Extract the (x, y) coordinate from the center of the cell holding the provided text.  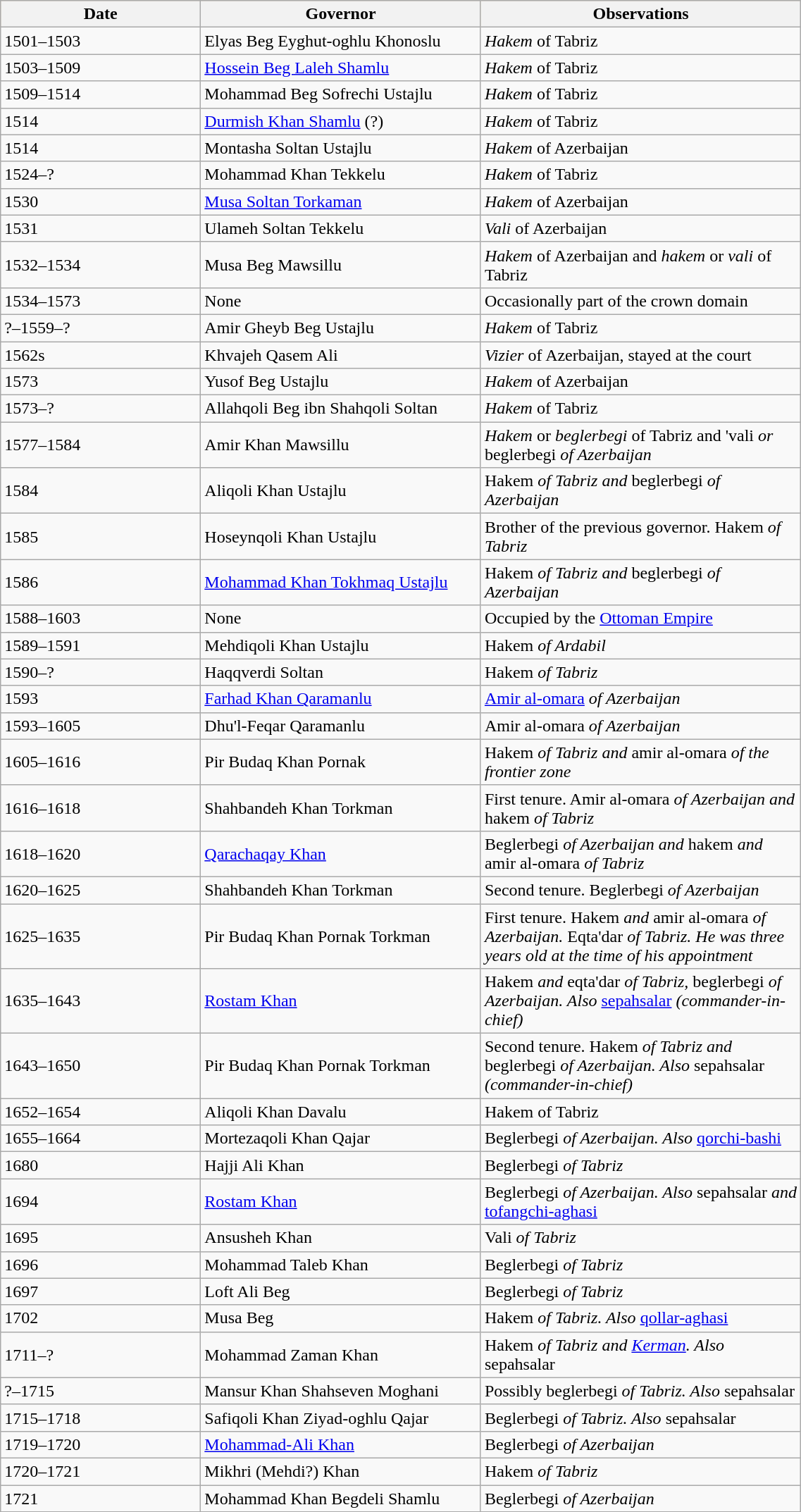
1534–1573 (101, 301)
Second tenure. Beglerbegi of Azerbaijan (640, 890)
Aliqoli Khan Ustajlu (341, 490)
1618–1620 (101, 854)
1531 (101, 228)
1715–1718 (101, 1418)
1719–1720 (101, 1444)
Vizier of Azerbaijan, stayed at the court (640, 354)
Qarachaqay Khan (341, 854)
Musa Soltan Torkaman (341, 202)
Beglerbegi of Azerbaijan. Also sepahsalar and tofangchi-aghasi (640, 1202)
1585 (101, 537)
1593 (101, 699)
Hakem of Tabriz and amir al-omara of the frontier zone (640, 762)
Mohammad-Ali Khan (341, 1444)
Beglerbegi of Tabriz. Also sepahsalar (640, 1418)
Possibly beglerbegi of Tabriz. Also sepahsalar (640, 1391)
1680 (101, 1165)
?–1715 (101, 1391)
1584 (101, 490)
Mikhri (Mehdi?) Khan (341, 1471)
Allahqoli Beg ibn Shahqoli Soltan (341, 409)
Brother of the previous governor. Hakem of Tabriz (640, 537)
1509–1514 (101, 94)
1655–1664 (101, 1139)
Montasha Soltan Ustajlu (341, 148)
1562s (101, 354)
Farhad Khan Qaramanlu (341, 699)
1503–1509 (101, 68)
1577–1584 (101, 445)
Beglerbegi of Azerbaijan. Also qorchi-bashi (640, 1139)
Mortezaqoli Khan Qajar (341, 1139)
1696 (101, 1265)
1695 (101, 1238)
Pir Budaq Khan Pornak (341, 762)
Mehdiqoli Khan Ustajlu (341, 645)
Elyas Beg Eyghut-oghlu Khonoslu (341, 41)
Ulameh Soltan Tekkelu (341, 228)
Musa Beg (341, 1318)
Safiqoli Khan Ziyad-oghlu Qajar (341, 1418)
Hakem of Azerbaijan and hakem or vali of Tabriz (640, 265)
Yusof Beg Ustajlu (341, 382)
1721 (101, 1499)
Dhu'l-Feqar Qaramanlu (341, 726)
Khvajeh Qasem Ali (341, 354)
Observations (640, 14)
1643–1650 (101, 1066)
Occasionally part of the crown domain (640, 301)
1720–1721 (101, 1471)
Date (101, 14)
Amir Khan Mawsillu (341, 445)
Mohammad Zaman Khan (341, 1354)
Hakem of Tabriz and Kerman. Also sepahsalar (640, 1354)
Hakem and eqta'dar of Tabriz, beglerbegi of Azerbaijan. Also sepahsalar (commander-in-chief) (640, 1001)
Beglerbegi of Azerbaijan and hakem and amir al-omara of Tabriz (640, 854)
1573–? (101, 409)
Mohammad Taleb Khan (341, 1265)
Hakem or beglerbegi of Tabriz and 'vali or beglerbegi of Azerbaijan (640, 445)
Hoseynqoli Khan Ustajlu (341, 537)
1573 (101, 382)
Aliqoli Khan Davalu (341, 1112)
1590–? (101, 672)
First tenure. Amir al-omara of Azerbaijan and hakem of Tabriz (640, 807)
1711–? (101, 1354)
1616–1618 (101, 807)
Musa Beg Mawsillu (341, 265)
1524–? (101, 175)
1702 (101, 1318)
1620–1625 (101, 890)
Hakem of Ardabil (640, 645)
Loft Ali Beg (341, 1291)
Ansusheh Khan (341, 1238)
1586 (101, 582)
Vali of Tabriz (640, 1238)
Amir Gheyb Beg Ustajlu (341, 328)
Hossein Beg Laleh Shamlu (341, 68)
1694 (101, 1202)
First tenure. Hakem and amir al-omara of Azerbaijan. Eqta'dar of Tabriz. He was three years old at the time of his appointment (640, 936)
1588–1603 (101, 619)
1589–1591 (101, 645)
Haqqverdi Soltan (341, 672)
Vali of Azerbaijan (640, 228)
Governor (341, 14)
Durmish Khan Shamlu (?) (341, 121)
1605–1616 (101, 762)
Occupied by the Ottoman Empire (640, 619)
?–1559–? (101, 328)
Second tenure. Hakem of Tabriz and beglerbegi of Azerbaijan. Also sepahsalar (commander-in-chief) (640, 1066)
Mohammad Beg Sofrechi Ustajlu (341, 94)
1501–1503 (101, 41)
Mohammad Khan Begdeli Shamlu (341, 1499)
1593–1605 (101, 726)
1530 (101, 202)
Mohammad Khan Tekkelu (341, 175)
Hajji Ali Khan (341, 1165)
1652–1654 (101, 1112)
1532–1534 (101, 265)
1625–1635 (101, 936)
Mansur Khan Shahseven Moghani (341, 1391)
1697 (101, 1291)
Mohammad Khan Tokhmaq Ustajlu (341, 582)
Hakem of Tabriz. Also qollar-aghasi (640, 1318)
1635–1643 (101, 1001)
